From the cell containing the given text, extract its center point as [x, y] coordinate. 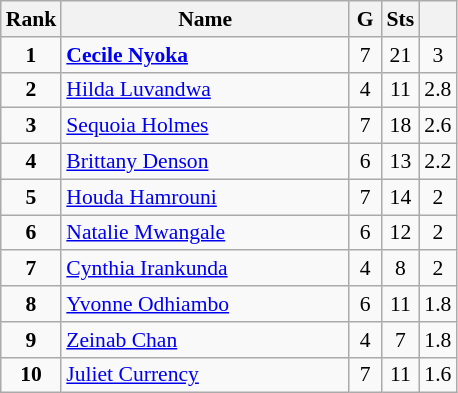
Cynthia Irankunda [205, 269]
5 [32, 197]
Juliet Currency [205, 375]
2.6 [438, 126]
21 [401, 55]
12 [401, 233]
Houda Hamrouni [205, 197]
1.6 [438, 375]
14 [401, 197]
Hilda Luvandwa [205, 90]
G [366, 19]
2.2 [438, 162]
10 [32, 375]
13 [401, 162]
9 [32, 340]
Zeinab Chan [205, 340]
Brittany Denson [205, 162]
Sequoia Holmes [205, 126]
2.8 [438, 90]
Name [205, 19]
18 [401, 126]
Cecile Nyoka [205, 55]
1 [32, 55]
Rank [32, 19]
Sts [401, 19]
Natalie Mwangale [205, 233]
Yvonne Odhiambo [205, 304]
